Scan for the cell matching the given text and deliver its (x, y) coordinate at center. 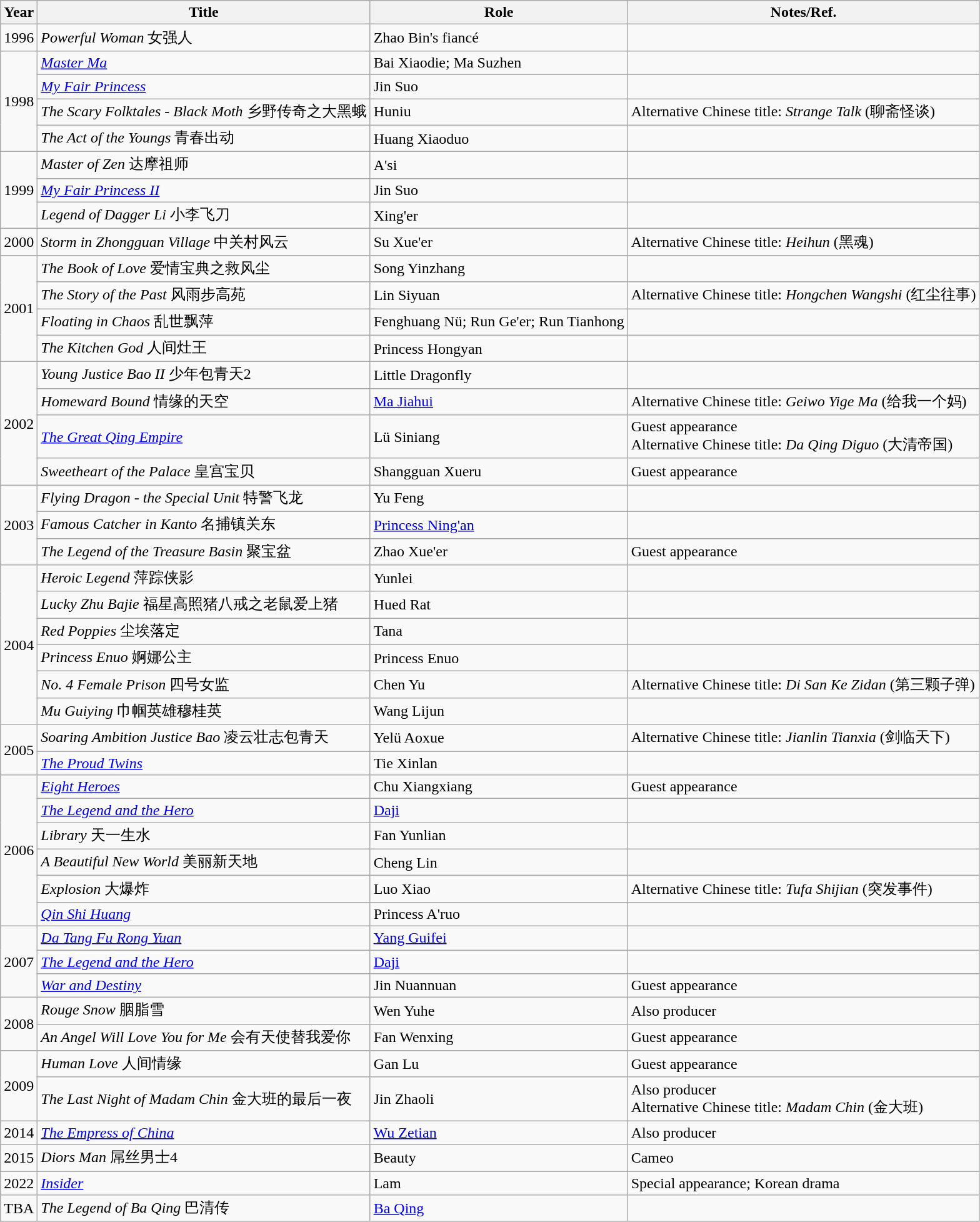
Lü Siniang (499, 437)
2009 (19, 1086)
Alternative Chinese title: Strange Talk (聊斋怪谈) (804, 113)
Alternative Chinese title: Di San Ke Zidan (第三颗子弹) (804, 685)
Alternative Chinese title: Jianlin Tianxia (剑临天下) (804, 738)
The Last Night of Madam Chin 金大班的最后一夜 (204, 1099)
Wu Zetian (499, 1133)
Notes/Ref. (804, 13)
Lin Siyuan (499, 295)
Princess Ning'an (499, 525)
A Beautiful New World 美丽新天地 (204, 863)
Eight Heroes (204, 787)
Insider (204, 1183)
Fenghuang Nü; Run Ge'er; Run Tianhong (499, 323)
Tana (499, 631)
Princess Enuo 婀娜公主 (204, 658)
Chen Yu (499, 685)
Wang Lijun (499, 711)
Xing'er (499, 215)
Powerful Woman 女强人 (204, 38)
Huniu (499, 113)
Homeward Bound 情缘的天空 (204, 401)
The Proud Twins (204, 763)
Song Yinzhang (499, 269)
Tie Xinlan (499, 763)
No. 4 Female Prison 四号女监 (204, 685)
1998 (19, 101)
Alternative Chinese title: Heihun (黑魂) (804, 243)
The Empress of China (204, 1133)
Wen Yuhe (499, 1011)
2005 (19, 750)
Shangguan Xueru (499, 471)
Yang Guifei (499, 938)
Yunlei (499, 579)
Lucky Zhu Bajie 福星高照猪八戒之老鼠爱上猪 (204, 605)
2006 (19, 851)
Guest appearanceAlternative Chinese title: Da Qing Diguo (大清帝国) (804, 437)
The Great Qing Empire (204, 437)
The Legend of the Treasure Basin 聚宝盆 (204, 551)
Legend of Dagger Li 小李飞刀 (204, 215)
Also producerAlternative Chinese title: Madam Chin (金大班) (804, 1099)
Diors Man 屌丝男士4 (204, 1158)
The Story of the Past 风雨步高苑 (204, 295)
Fan Yunlian (499, 836)
1996 (19, 38)
Year (19, 13)
2004 (19, 645)
Yu Feng (499, 499)
Title (204, 13)
Red Poppies 尘埃落定 (204, 631)
2014 (19, 1133)
The Legend of Ba Qing 巴清传 (204, 1209)
Hued Rat (499, 605)
The Book of Love 爱情宝典之救风尘 (204, 269)
Sweetheart of the Palace 皇宫宝贝 (204, 471)
2007 (19, 961)
Young Justice Bao II 少年包青天2 (204, 375)
The Scary Folktales - Black Moth 乡野传奇之大黑蛾 (204, 113)
Explosion 大爆炸 (204, 889)
Floating in Chaos 乱世飘萍 (204, 323)
Chu Xiangxiang (499, 787)
Cheng Lin (499, 863)
Heroic Legend 萍踪侠影 (204, 579)
Zhao Xue'er (499, 551)
The Kitchen God 人间灶王 (204, 349)
TBA (19, 1209)
A'si (499, 165)
2003 (19, 525)
2008 (19, 1024)
Alternative Chinese title: Tufa Shijian (突发事件) (804, 889)
1999 (19, 190)
Master of Zen 达摩祖师 (204, 165)
Ba Qing (499, 1209)
Special appearance; Korean drama (804, 1183)
Luo Xiao (499, 889)
Rouge Snow 胭脂雪 (204, 1011)
Human Love 人间情缘 (204, 1064)
Cameo (804, 1158)
Zhao Bin's fiancé (499, 38)
Storm in Zhongguan Village 中关村风云 (204, 243)
2001 (19, 308)
Flying Dragon - the Special Unit 特警飞龙 (204, 499)
Fan Wenxing (499, 1038)
The Act of the Youngs 青春出动 (204, 139)
Su Xue'er (499, 243)
Role (499, 13)
Mu Guiying 巾帼英雄穆桂英 (204, 711)
Alternative Chinese title: Hongchen Wangshi (红尘往事) (804, 295)
Beauty (499, 1158)
Alternative Chinese title: Geiwo Yige Ma (给我一个妈) (804, 401)
Gan Lu (499, 1064)
Lam (499, 1183)
Ma Jiahui (499, 401)
Yelü Aoxue (499, 738)
Princess Enuo (499, 658)
Soaring Ambition Justice Bao 凌云壮志包青天 (204, 738)
My Fair Princess (204, 86)
2002 (19, 424)
Huang Xiaoduo (499, 139)
Bai Xiaodie; Ma Suzhen (499, 63)
Qin Shi Huang (204, 914)
Jin Zhaoli (499, 1099)
An Angel Will Love You for Me 会有天使替我爱你 (204, 1038)
2000 (19, 243)
Da Tang Fu Rong Yuan (204, 938)
Library 天一生水 (204, 836)
Princess Hongyan (499, 349)
Famous Catcher in Kanto 名捕镇关东 (204, 525)
War and Destiny (204, 986)
2022 (19, 1183)
Jin Nuannuan (499, 986)
2015 (19, 1158)
Princess A'ruo (499, 914)
Master Ma (204, 63)
Little Dragonfly (499, 375)
My Fair Princess II (204, 190)
